Extract the [X, Y] coordinate from the center of the cell holding the provided text.  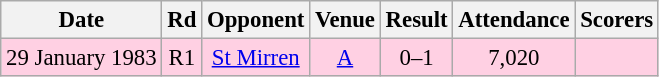
R1 [182, 58]
A [346, 58]
Opponent [256, 20]
Scorers [617, 20]
Rd [182, 20]
Date [82, 20]
Attendance [514, 20]
St Mirren [256, 58]
7,020 [514, 58]
0–1 [416, 58]
Result [416, 20]
29 January 1983 [82, 58]
Venue [346, 20]
